Find where the given text appears and provide that cell's center as (x, y) coordinate. 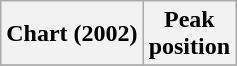
Chart (2002) (72, 34)
Peakposition (189, 34)
